Pinpoint the cell where the given text exists, returning its [x, y] midpoint coordinate. 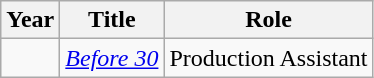
Role [268, 20]
Production Assistant [268, 58]
Before 30 [112, 58]
Year [30, 20]
Title [112, 20]
